Locate the cell with the specified text and output its [x, y] center coordinate. 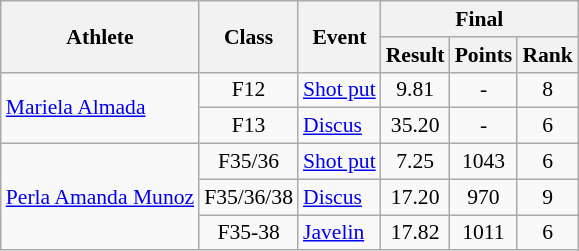
970 [484, 197]
Final [480, 19]
F13 [248, 126]
9.81 [416, 90]
17.82 [416, 233]
F35/36/38 [248, 197]
17.20 [416, 197]
Mariela Almada [100, 108]
Points [484, 55]
1011 [484, 233]
Javelin [340, 233]
Rank [548, 55]
1043 [484, 162]
Event [340, 36]
35.20 [416, 126]
7.25 [416, 162]
F12 [248, 90]
8 [548, 90]
Athlete [100, 36]
Result [416, 55]
F35-38 [248, 233]
Perla Amanda Munoz [100, 198]
Class [248, 36]
F35/36 [248, 162]
9 [548, 197]
